Capture the cell that displays the provided text and extract its [X, Y] central coordinate. 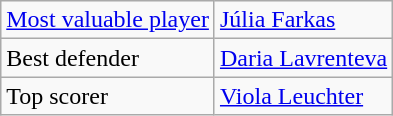
Daria Lavrenteva [303, 58]
Top scorer [108, 96]
Best defender [108, 58]
Viola Leuchter [303, 96]
Most valuable player [108, 20]
Júlia Farkas [303, 20]
